Capture the cell that displays the provided text and extract its (x, y) central coordinate. 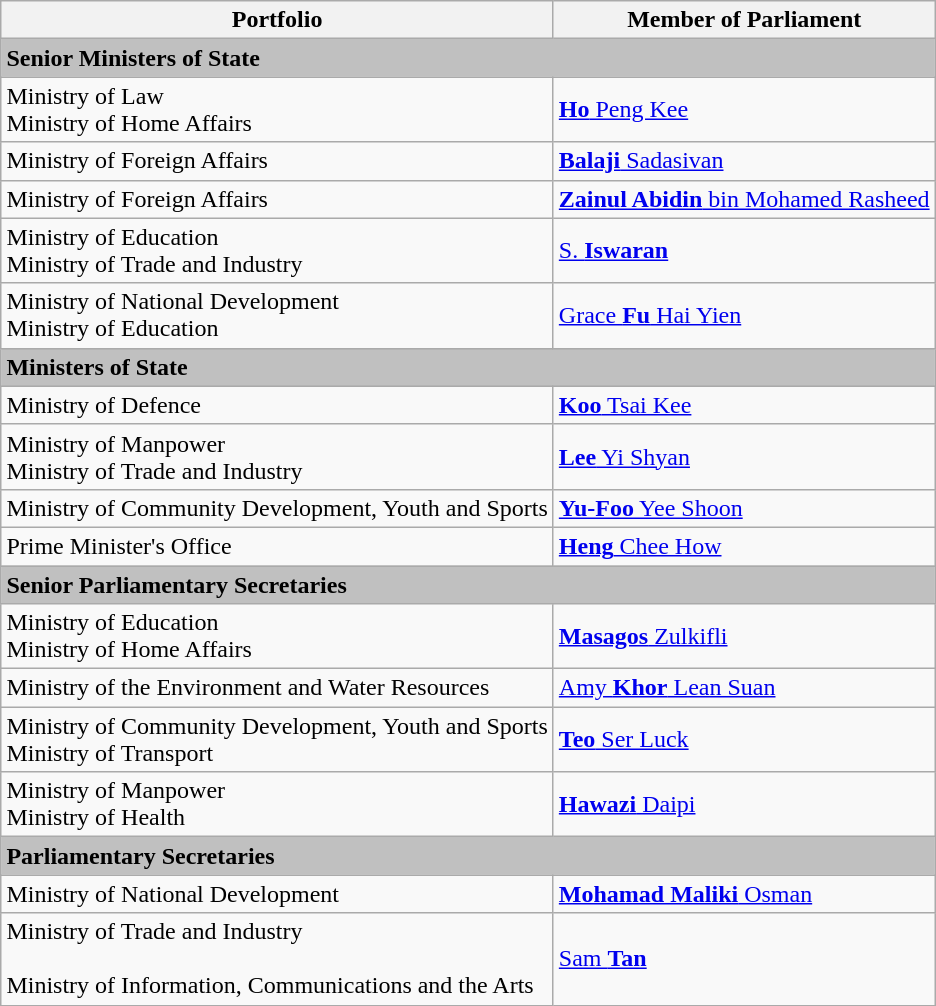
Ministers of State (468, 367)
Zainul Abidin bin Mohamed Rasheed (744, 199)
Member of Parliament (744, 20)
S. Iswaran (744, 250)
Ministry of ManpowerMinistry of Health (277, 804)
Ministry of EducationMinistry of Trade and Industry (277, 250)
Portfolio (277, 20)
Masagos Zulkifli (744, 636)
Parliamentary Secretaries (468, 856)
Prime Minister's Office (277, 546)
Lee Yi Shyan (744, 456)
Koo Tsai Kee (744, 405)
Grace Fu Hai Yien (744, 316)
Heng Chee How (744, 546)
Ministry of ManpowerMinistry of Trade and Industry (277, 456)
Hawazi Daipi (744, 804)
Ministry of Community Development, Youth and SportsMinistry of Transport (277, 740)
Ministry of EducationMinistry of Home Affairs (277, 636)
Ho Peng Kee (744, 110)
Yu-Foo Yee Shoon (744, 508)
Ministry of LawMinistry of Home Affairs (277, 110)
Ministry of Defence (277, 405)
Sam Tan (744, 959)
Ministry of Trade and IndustryMinistry of Information, Communications and the Arts (277, 959)
Senior Parliamentary Secretaries (468, 585)
Ministry of the Environment and Water Resources (277, 688)
Mohamad Maliki Osman (744, 894)
Ministry of National DevelopmentMinistry of Education (277, 316)
Balaji Sadasivan (744, 161)
Ministry of Community Development, Youth and Sports (277, 508)
Ministry of National Development (277, 894)
Amy Khor Lean Suan (744, 688)
Teo Ser Luck (744, 740)
Senior Ministers of State (468, 58)
